From the cell containing the given text, extract its center point as (X, Y) coordinate. 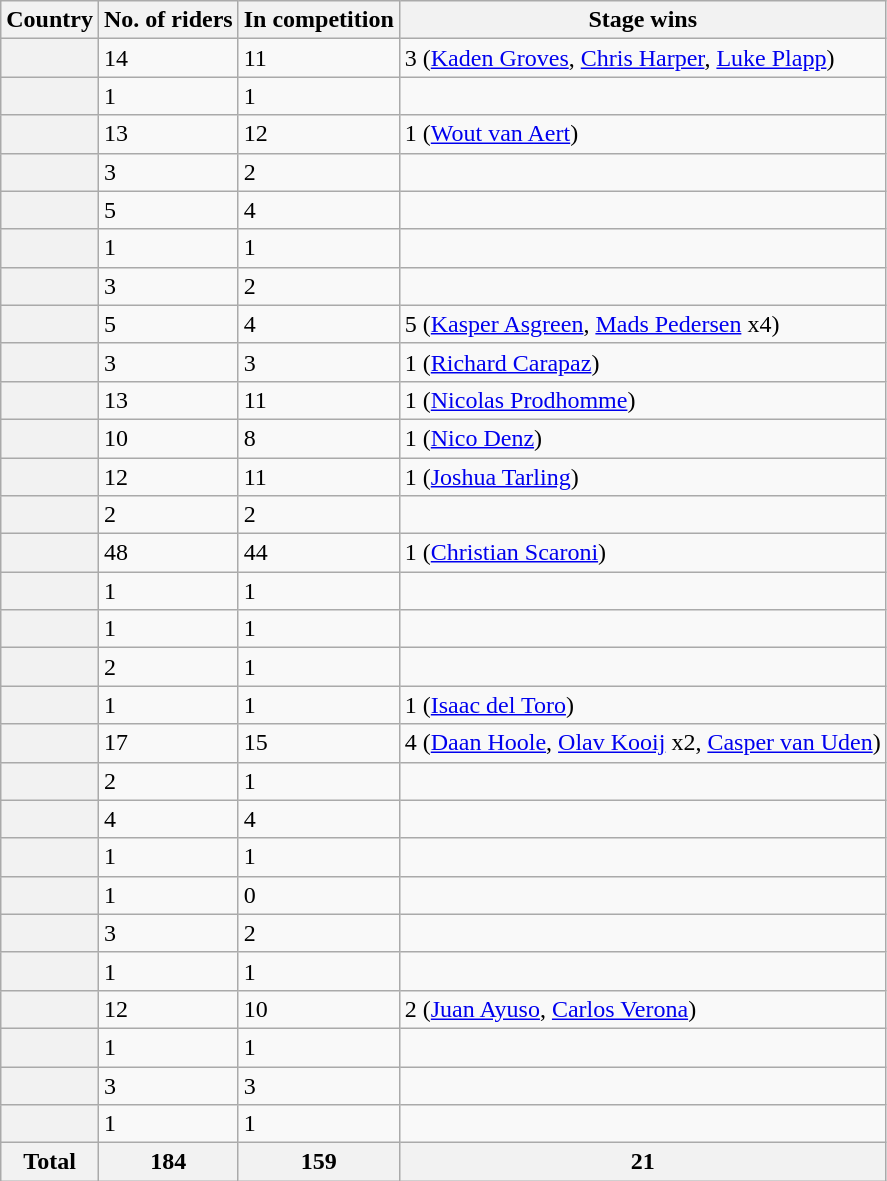
1 (Joshua Tarling) (642, 477)
5 (Kasper Asgreen, Mads Pedersen x4) (642, 324)
17 (168, 743)
Stage wins (642, 20)
2 (Juan Ayuso, Carlos Verona) (642, 1009)
1 (Isaac del Toro) (642, 705)
Country (50, 20)
1 (Richard Carapaz) (642, 362)
15 (318, 743)
1 (Nico Denz) (642, 438)
21 (642, 1162)
44 (318, 553)
159 (318, 1162)
1 (Nicolas Prodhomme) (642, 400)
1 (Wout van Aert) (642, 134)
184 (168, 1162)
In competition (318, 20)
48 (168, 553)
8 (318, 438)
14 (168, 58)
1 (Christian Scaroni) (642, 553)
3 (Kaden Groves, Chris Harper, Luke Plapp) (642, 58)
4 (Daan Hoole, Olav Kooij x2, Casper van Uden) (642, 743)
No. of riders (168, 20)
Total (50, 1162)
0 (318, 895)
